Scan for the cell matching the given text and deliver its (x, y) coordinate at center. 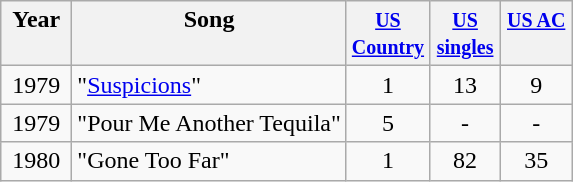
82 (466, 161)
35 (536, 161)
Song (209, 34)
"Suspicions" (209, 85)
13 (466, 85)
Year (36, 34)
"Gone Too Far" (209, 161)
US Country (388, 34)
US AC (536, 34)
US singles (466, 34)
5 (388, 123)
9 (536, 85)
1980 (36, 161)
"Pour Me Another Tequila" (209, 123)
